Output the [x, y] coordinate of the center of the cell containing the given text.  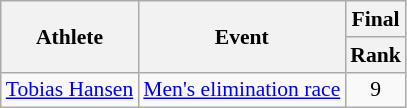
Athlete [70, 36]
Tobias Hansen [70, 90]
9 [376, 90]
Rank [376, 55]
Event [242, 36]
Men's elimination race [242, 90]
Final [376, 19]
